For the text-containing cell, return its midpoint in (x, y) coordinate format. 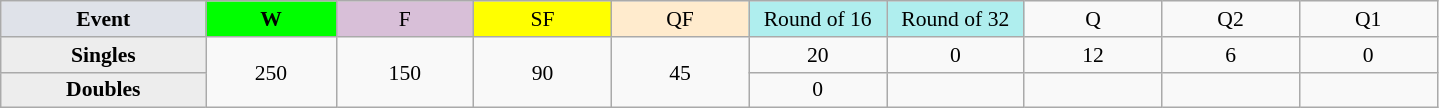
250 (271, 72)
150 (405, 72)
SF (543, 19)
QF (680, 19)
Singles (104, 55)
20 (818, 55)
6 (1231, 55)
Q1 (1368, 19)
W (271, 19)
Round of 32 (955, 19)
Doubles (104, 90)
Event (104, 19)
Q2 (1231, 19)
90 (543, 72)
F (405, 19)
45 (680, 72)
12 (1093, 55)
Q (1093, 19)
Round of 16 (818, 19)
